From the cell containing the given text, extract its center point as [x, y] coordinate. 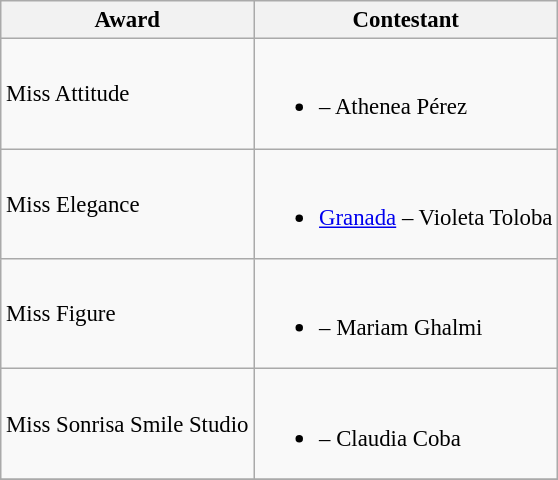
– Athenea Pérez [406, 94]
Contestant [406, 20]
Miss Figure [128, 314]
Miss Sonrisa Smile Studio [128, 424]
Granada – Violeta Toloba [406, 204]
– Mariam Ghalmi [406, 314]
– Claudia Coba [406, 424]
Miss Elegance [128, 204]
Miss Attitude [128, 94]
Award [128, 20]
